For the text-containing cell, return its midpoint in [x, y] coordinate format. 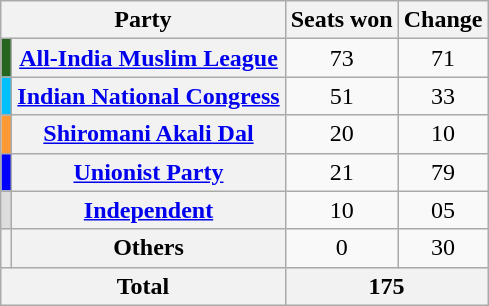
Total [143, 286]
Shiromani Akali Dal [148, 134]
All-India Muslim League [148, 58]
33 [443, 96]
Seats won [342, 20]
05 [443, 210]
Independent [148, 210]
Unionist Party [148, 172]
175 [386, 286]
73 [342, 58]
71 [443, 58]
Others [148, 248]
0 [342, 248]
30 [443, 248]
20 [342, 134]
79 [443, 172]
21 [342, 172]
Change [443, 20]
Indian National Congress [148, 96]
Party [143, 20]
51 [342, 96]
